Provide the (x, y) coordinate of the cell's center where the given text is located.  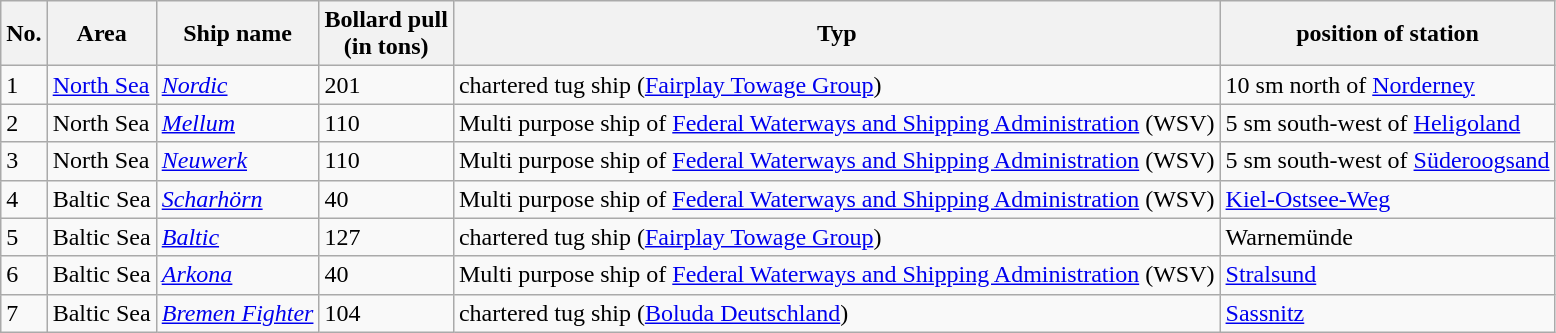
position of station (1388, 34)
Warnemünde (1388, 237)
No. (24, 34)
3 (24, 161)
Baltic (238, 237)
Bremen Fighter (238, 313)
10 sm north of Norderney (1388, 85)
Neuwerk (238, 161)
1 (24, 85)
Sassnitz (1388, 313)
Nordic (238, 85)
5 sm south-west of Süderoogsand (1388, 161)
Ship name (238, 34)
Bollard pull(in tons) (386, 34)
Area (102, 34)
127 (386, 237)
Typ (836, 34)
Scharhörn (238, 199)
chartered tug ship (Boluda Deutschland) (836, 313)
Stralsund (1388, 275)
5 sm south-west of Heligoland (1388, 123)
7 (24, 313)
Kiel-Ostsee-Weg (1388, 199)
201 (386, 85)
2 (24, 123)
6 (24, 275)
5 (24, 237)
Mellum (238, 123)
4 (24, 199)
Arkona (238, 275)
104 (386, 313)
